Identify which cell holds the provided text, then report its (X, Y) central coordinate. 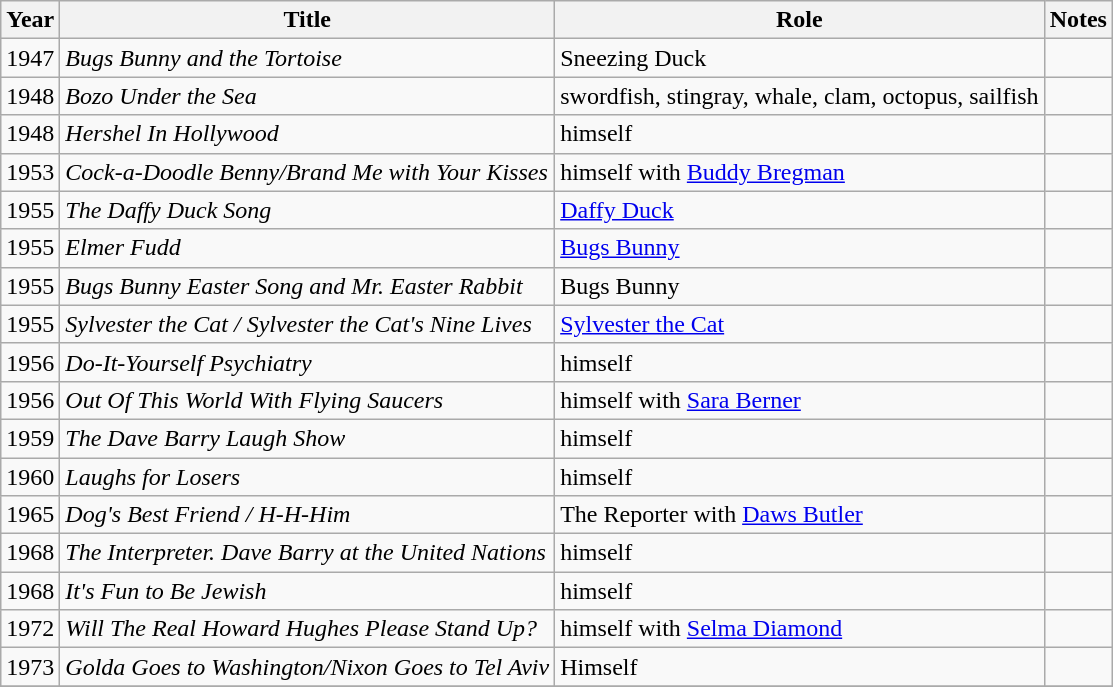
1960 (30, 477)
1959 (30, 438)
Sylvester the Cat (800, 324)
1965 (30, 515)
Bozo Under the Sea (308, 96)
Himself (800, 667)
Laughs for Losers (308, 477)
1973 (30, 667)
Sneezing Duck (800, 58)
Elmer Fudd (308, 248)
Out Of This World With Flying Saucers (308, 400)
Title (308, 20)
Notes (1078, 20)
The Dave Barry Laugh Show (308, 438)
Daffy Duck (800, 210)
Bugs Bunny and the Tortoise (308, 58)
swordfish, stingray, whale, clam, octopus, sailfish (800, 96)
Bugs Bunny Easter Song and Mr. Easter Rabbit (308, 286)
Year (30, 20)
himself with Buddy Bregman (800, 172)
Golda Goes to Washington/Nixon Goes to Tel Aviv (308, 667)
The Daffy Duck Song (308, 210)
Will The Real Howard Hughes Please Stand Up? (308, 629)
1953 (30, 172)
Cock-a-Doodle Benny/Brand Me with Your Kisses (308, 172)
Dog's Best Friend / H-H-Him (308, 515)
himself with Selma Diamond (800, 629)
Hershel In Hollywood (308, 134)
Do-It-Yourself Psychiatry (308, 362)
Role (800, 20)
Sylvester the Cat / Sylvester the Cat's Nine Lives (308, 324)
It's Fun to Be Jewish (308, 591)
1947 (30, 58)
1972 (30, 629)
The Reporter with Daws Butler (800, 515)
himself with Sara Berner (800, 400)
The Interpreter. Dave Barry at the United Nations (308, 553)
